Determine the [x, y] coordinate at the center of the cell enclosing the given text.  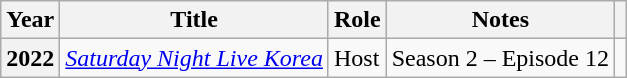
Saturday Night Live Korea [194, 58]
2022 [30, 58]
Title [194, 20]
Year [30, 20]
Role [357, 20]
Season 2 – Episode 12 [500, 58]
Notes [500, 20]
Host [357, 58]
